Scan for the cell matching the given text and deliver its [x, y] coordinate at center. 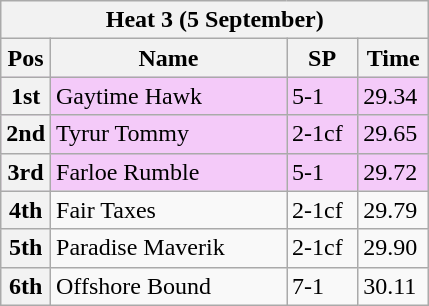
Heat 3 (5 September) [215, 20]
Paradise Maverik [169, 248]
29.34 [394, 96]
Time [394, 58]
1st [26, 96]
7-1 [322, 286]
Fair Taxes [169, 210]
Offshore Bound [169, 286]
Tyrur Tommy [169, 134]
29.79 [394, 210]
30.11 [394, 286]
Name [169, 58]
3rd [26, 172]
5th [26, 248]
SP [322, 58]
Pos [26, 58]
Gaytime Hawk [169, 96]
29.90 [394, 248]
29.72 [394, 172]
Farloe Rumble [169, 172]
2nd [26, 134]
29.65 [394, 134]
6th [26, 286]
4th [26, 210]
